Return the [x, y] coordinate for the center point of the cell that contains the specified text.  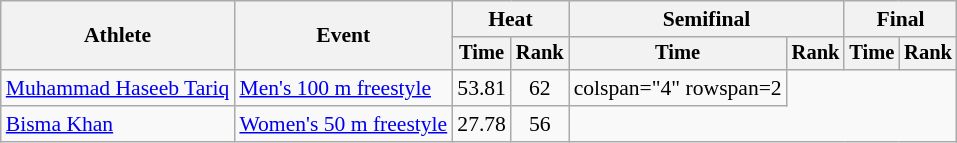
Heat [510, 19]
Women's 50 m freestyle [343, 124]
colspan="4" rowspan=2 [678, 88]
Athlete [118, 36]
56 [540, 124]
62 [540, 88]
Semifinal [707, 19]
53.81 [482, 88]
Bisma Khan [118, 124]
Final [900, 19]
Muhammad Haseeb Tariq [118, 88]
Event [343, 36]
27.78 [482, 124]
Men's 100 m freestyle [343, 88]
